Find where the given text appears and provide that cell's center as (X, Y) coordinate. 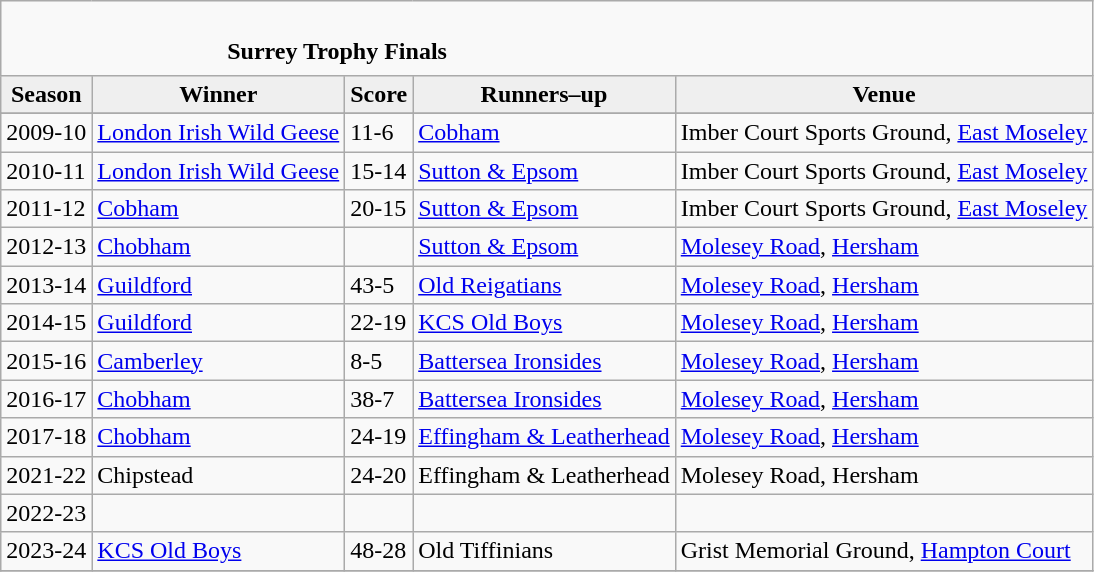
43-5 (379, 285)
Old Reigatians (544, 285)
Grist Memorial Ground, Hampton Court (884, 551)
15-14 (379, 171)
Score (379, 94)
11-6 (379, 132)
2010-11 (46, 171)
2011-12 (46, 209)
38-7 (379, 399)
2023-24 (46, 551)
2012-13 (46, 247)
48-28 (379, 551)
Old Tiffinians (544, 551)
20-15 (379, 209)
2014-15 (46, 323)
Season (46, 94)
Camberley (218, 361)
24-19 (379, 437)
Chipstead (218, 475)
Runners–up (544, 94)
2015-16 (46, 361)
2022-23 (46, 513)
22-19 (379, 323)
Venue (884, 94)
2013-14 (46, 285)
2009-10 (46, 132)
8-5 (379, 361)
2021-22 (46, 475)
24-20 (379, 475)
2017-18 (46, 437)
2016-17 (46, 399)
Winner (218, 94)
